Detect which cell encompasses the target text, then output its [x, y] center coordinate. 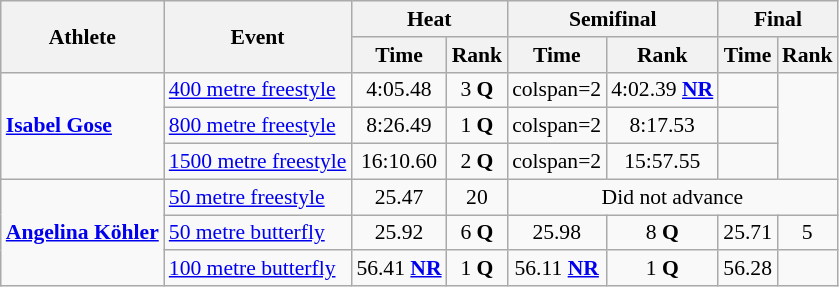
6 Q [478, 233]
Athlete [82, 36]
56.41 NR [398, 269]
15:57.55 [662, 162]
56.11 NR [556, 269]
Event [258, 36]
3 Q [478, 90]
20 [478, 197]
4:02.39 NR [662, 90]
Isabel Gose [82, 126]
8:17.53 [662, 126]
400 metre freestyle [258, 90]
Heat [429, 19]
100 metre butterfly [258, 269]
16:10.60 [398, 162]
50 metre butterfly [258, 233]
Did not advance [672, 197]
Semifinal [612, 19]
25.98 [556, 233]
800 metre freestyle [258, 126]
25.71 [748, 233]
25.92 [398, 233]
4:05.48 [398, 90]
5 [808, 233]
8:26.49 [398, 126]
Final [778, 19]
1500 metre freestyle [258, 162]
2 Q [478, 162]
8 Q [662, 233]
25.47 [398, 197]
Angelina Köhler [82, 232]
50 metre freestyle [258, 197]
56.28 [748, 269]
